Determine the [X, Y] coordinate at the center of the cell enclosing the given text.  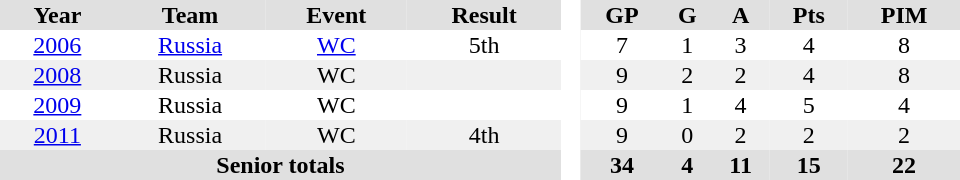
Senior totals [280, 165]
Team [190, 15]
11 [741, 165]
5 [808, 105]
2009 [58, 105]
4th [484, 135]
2011 [58, 135]
22 [904, 165]
Year [58, 15]
PIM [904, 15]
0 [688, 135]
7 [622, 45]
GP [622, 15]
34 [622, 165]
G [688, 15]
3 [741, 45]
Result [484, 15]
2008 [58, 75]
Event [336, 15]
5th [484, 45]
15 [808, 165]
A [741, 15]
Pts [808, 15]
2006 [58, 45]
